Capture the cell that displays the provided text and extract its (X, Y) central coordinate. 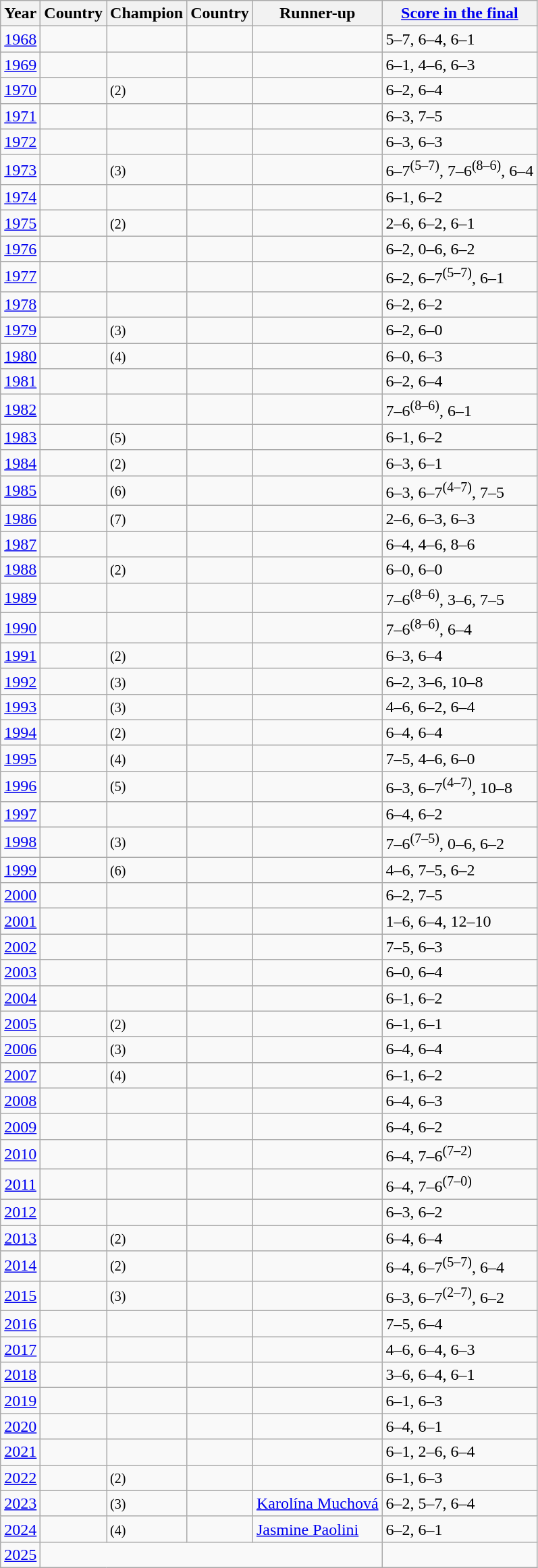
4–6, 6–4, 6–3 (460, 1349)
2018 (20, 1375)
4–6, 7–5, 6–2 (460, 870)
1992 (20, 681)
7–6(8–6), 6–1 (460, 410)
1979 (20, 330)
2024 (20, 1529)
6–2, 6–2 (460, 304)
6–3, 6–7(4–7), 10–8 (460, 786)
2–6, 6–2, 6–1 (460, 223)
6–2, 3–6, 10–8 (460, 681)
1984 (20, 463)
2023 (20, 1503)
2002 (20, 947)
2006 (20, 1049)
6–0, 6–3 (460, 356)
1997 (20, 814)
Karolína Muchová (317, 1503)
Champion (147, 13)
1981 (20, 382)
2003 (20, 972)
7–5, 6–4 (460, 1324)
6–3, 6–3 (460, 142)
7–5, 4–6, 6–0 (460, 758)
1970 (20, 90)
1968 (20, 39)
1983 (20, 437)
4–6, 6–2, 6–4 (460, 707)
2008 (20, 1101)
1–6, 6–4, 12–10 (460, 921)
Year (20, 13)
6–7(5–7), 7–6(8–6), 6–4 (460, 170)
6–3, 6–7(4–7), 7–5 (460, 491)
1991 (20, 656)
6–2, 6–1 (460, 1529)
Jasmine Paolini (317, 1529)
2020 (20, 1426)
2021 (20, 1452)
6–2, 0–6, 6–2 (460, 249)
7–6(8–6), 3–6, 7–5 (460, 598)
6–4, 6–3 (460, 1101)
6–4, 4–6, 8–6 (460, 544)
6–1, 2–6, 6–4 (460, 1452)
1995 (20, 758)
6–3, 6–2 (460, 1212)
1989 (20, 598)
1982 (20, 410)
1980 (20, 356)
1987 (20, 544)
1993 (20, 707)
2009 (20, 1126)
2025 (20, 1555)
6–2, 7–5 (460, 896)
1977 (20, 277)
1990 (20, 629)
2017 (20, 1349)
2010 (20, 1155)
2015 (20, 1296)
6–0, 6–0 (460, 570)
6–4, 7–6(7–0) (460, 1184)
2–6, 6–3, 6–3 (460, 519)
6–0, 6–4 (460, 972)
2013 (20, 1238)
2007 (20, 1075)
2011 (20, 1184)
6–2, 6–7(5–7), 6–1 (460, 277)
3–6, 6–4, 6–1 (460, 1375)
6–1, 6–1 (460, 1024)
6–4, 6–7(5–7), 6–4 (460, 1267)
6–3, 7–5 (460, 116)
7–6(7–5), 0–6, 6–2 (460, 842)
1996 (20, 786)
2012 (20, 1212)
6–3, 6–1 (460, 463)
1973 (20, 170)
6–1, 4–6, 6–3 (460, 65)
6–2, 6–0 (460, 330)
Score in the final (460, 13)
1978 (20, 304)
1998 (20, 842)
2019 (20, 1401)
2014 (20, 1267)
1971 (20, 116)
1985 (20, 491)
1999 (20, 870)
6–3, 6–4 (460, 656)
1988 (20, 570)
2004 (20, 998)
1969 (20, 65)
6–4, 7–6(7–2) (460, 1155)
1986 (20, 519)
2022 (20, 1478)
6–4, 6–1 (460, 1426)
1994 (20, 732)
5–7, 6–4, 6–1 (460, 39)
2005 (20, 1024)
6–3, 6–7(2–7), 6–2 (460, 1296)
7–5, 6–3 (460, 947)
1972 (20, 142)
6–2, 5–7, 6–4 (460, 1503)
2001 (20, 921)
1974 (20, 198)
2000 (20, 896)
1975 (20, 223)
2016 (20, 1324)
Runner-up (317, 13)
7–6(8–6), 6–4 (460, 629)
1976 (20, 249)
(7) (147, 519)
